Pinpoint the cell where the given text exists, returning its [X, Y] midpoint coordinate. 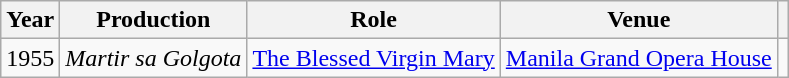
Venue [638, 20]
Year [30, 20]
Martir sa Golgota [154, 58]
The Blessed Virgin Mary [374, 58]
Production [154, 20]
Manila Grand Opera House [638, 58]
1955 [30, 58]
Role [374, 20]
